Locate the cell with the specified text and output its (x, y) center coordinate. 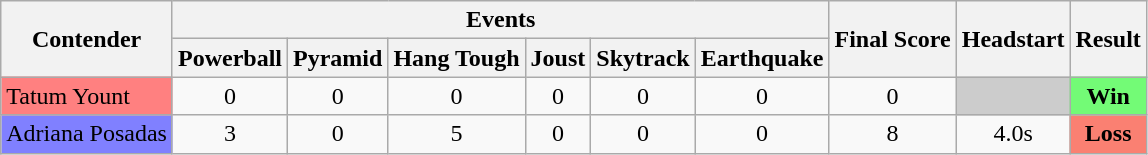
Hang Tough (456, 58)
4.0s (1013, 134)
Headstart (1013, 39)
Joust (558, 58)
Powerball (230, 58)
Skytrack (643, 58)
Adriana Posadas (87, 134)
Result (1108, 39)
Events (500, 20)
3 (230, 134)
Loss (1108, 134)
Contender (87, 39)
Final Score (892, 39)
8 (892, 134)
Earthquake (762, 58)
Win (1108, 96)
5 (456, 134)
Pyramid (338, 58)
Tatum Yount (87, 96)
